Scan for the cell matching the given text and deliver its (X, Y) coordinate at center. 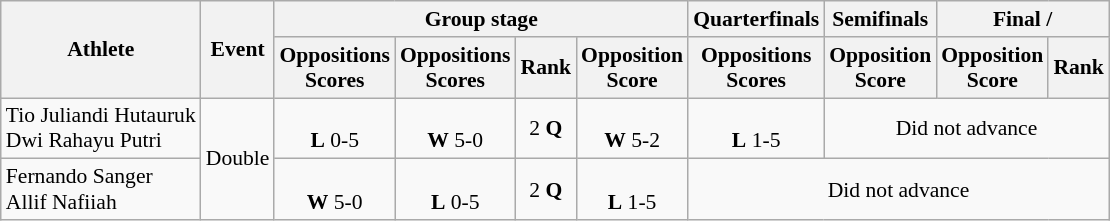
Fernando SangerAllif Nafiiah (101, 190)
Tio Juliandi HutaurukDwi Rahayu Putri (101, 128)
Event (238, 50)
Double (238, 159)
W 5-2 (632, 128)
Group stage (481, 19)
Quarterfinals (756, 19)
Athlete (101, 50)
Semifinals (880, 19)
Final / (1022, 19)
